Scan for the cell matching the given text and deliver its [X, Y] coordinate at center. 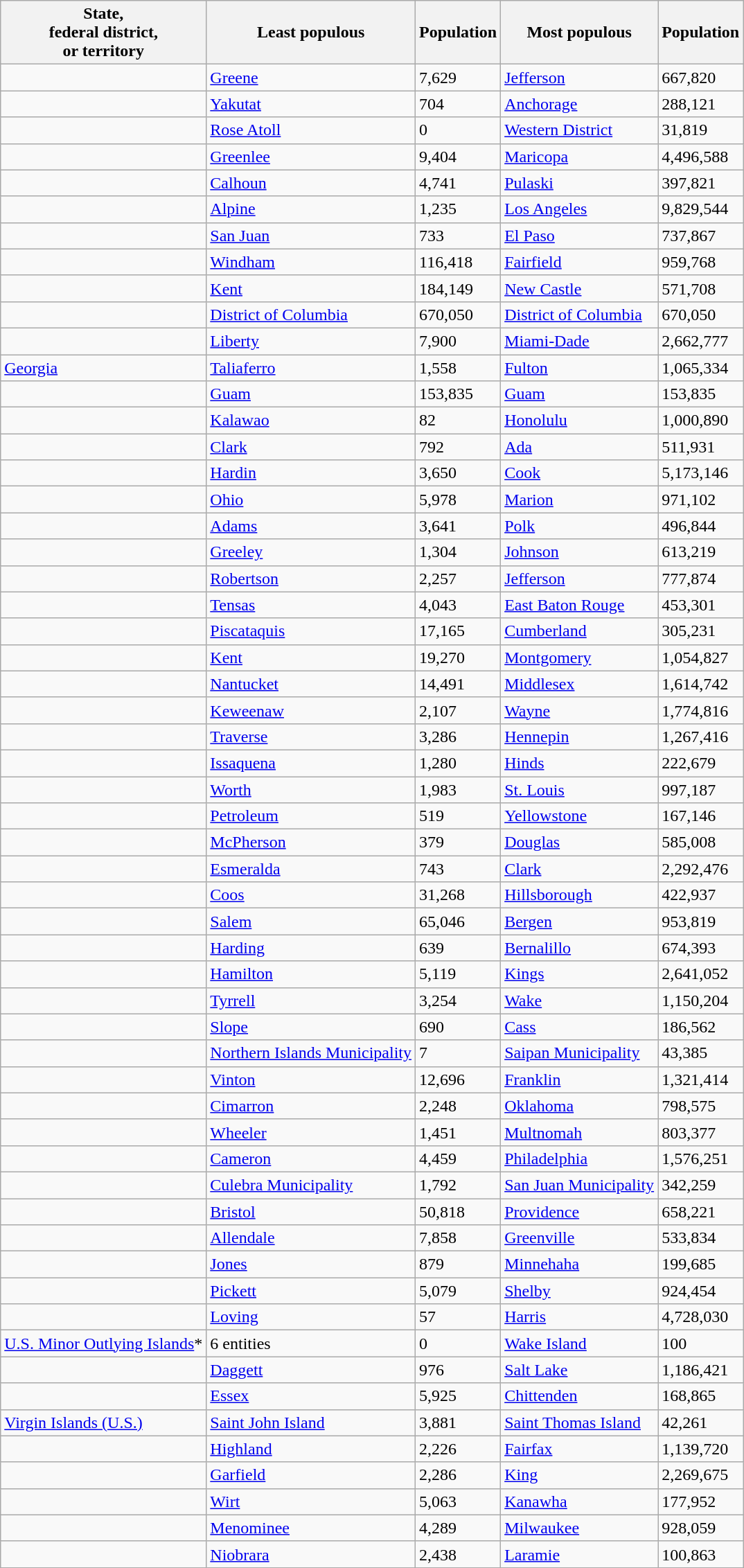
Hamilton [311, 974]
1,267,416 [701, 737]
803,377 [701, 1132]
Esmeralda [311, 869]
1,774,816 [701, 710]
Milwaukee [579, 1528]
674,393 [701, 948]
El Paso [579, 236]
5,079 [459, 1291]
31,268 [459, 895]
924,454 [701, 1291]
Essex [311, 1396]
4,496,588 [701, 157]
4,043 [459, 605]
14,491 [459, 684]
1,000,890 [701, 421]
Cook [579, 473]
4,459 [459, 1159]
Greeley [311, 552]
1,792 [459, 1185]
12,696 [459, 1080]
Ada [579, 447]
Cumberland [579, 631]
Piscataquis [311, 631]
1,304 [459, 552]
Douglas [579, 843]
Jones [311, 1265]
New Castle [579, 288]
Chittenden [579, 1396]
1,983 [459, 789]
690 [459, 1027]
4,289 [459, 1528]
East Baton Rouge [579, 605]
Harris [579, 1317]
Minnehaha [579, 1265]
639 [459, 948]
667,820 [701, 78]
State, federal district, or territory [104, 33]
Hardin [311, 473]
Western District [579, 130]
Salem [311, 922]
Oklahoma [579, 1106]
496,844 [701, 526]
167,146 [701, 816]
Alpine [311, 209]
184,149 [459, 288]
St. Louis [579, 789]
Wake [579, 1001]
Vinton [311, 1080]
571,708 [701, 288]
Franklin [579, 1080]
5,925 [459, 1396]
1,054,827 [701, 658]
1,065,334 [701, 368]
2,257 [459, 579]
Keweenaw [311, 710]
Miami-Dade [579, 341]
3,650 [459, 473]
971,102 [701, 500]
1,321,414 [701, 1080]
Least populous [311, 33]
953,819 [701, 922]
Cass [579, 1027]
379 [459, 843]
519 [459, 816]
Niobrara [311, 1554]
Maricopa [579, 157]
Ohio [311, 500]
186,562 [701, 1027]
1,451 [459, 1132]
Greenlee [311, 157]
792 [459, 447]
422,937 [701, 895]
2,226 [459, 1449]
Allendale [311, 1238]
Greenville [579, 1238]
997,187 [701, 789]
7,858 [459, 1238]
3,254 [459, 1001]
7,629 [459, 78]
Laramie [579, 1554]
Shelby [579, 1291]
Cimarron [311, 1106]
959,768 [701, 262]
McPherson [311, 843]
1,558 [459, 368]
3,881 [459, 1422]
Cameron [311, 1159]
Worth [311, 789]
Virgin Islands (U.S.) [104, 1422]
82 [459, 421]
Salt Lake [579, 1370]
Adams [311, 526]
Petroleum [311, 816]
177,952 [701, 1501]
65,046 [459, 922]
305,231 [701, 631]
Culebra Municipality [311, 1185]
Yakutat [311, 104]
2,269,675 [701, 1475]
397,821 [701, 183]
Harding [311, 948]
Most populous [579, 33]
2,107 [459, 710]
Saipan Municipality [579, 1053]
7,900 [459, 341]
Providence [579, 1212]
Fulton [579, 368]
2,292,476 [701, 869]
1,139,720 [701, 1449]
1,150,204 [701, 1001]
733 [459, 236]
Calhoun [311, 183]
2,248 [459, 1106]
Traverse [311, 737]
116,418 [459, 262]
Middlesex [579, 684]
Johnson [579, 552]
43,385 [701, 1053]
Hillsborough [579, 895]
9,404 [459, 157]
976 [459, 1370]
9,829,544 [701, 209]
222,679 [701, 763]
Montgomery [579, 658]
Tyrrell [311, 1001]
533,834 [701, 1238]
U.S. Minor Outlying Islands* [104, 1344]
2,641,052 [701, 974]
Polk [579, 526]
879 [459, 1265]
Bergen [579, 922]
Anchorage [579, 104]
Taliaferro [311, 368]
Menominee [311, 1528]
Wirt [311, 1501]
Saint Thomas Island [579, 1422]
1,576,251 [701, 1159]
50,818 [459, 1212]
42,261 [701, 1422]
Pickett [311, 1291]
Tensas [311, 605]
Marion [579, 500]
Windham [311, 262]
Liberty [311, 341]
4,741 [459, 183]
Saint John Island [311, 1422]
613,219 [701, 552]
Issaquena [311, 763]
100 [701, 1344]
342,259 [701, 1185]
Garfield [311, 1475]
17,165 [459, 631]
288,121 [701, 104]
Robertson [311, 579]
Wayne [579, 710]
Bristol [311, 1212]
1,235 [459, 209]
737,867 [701, 236]
1,186,421 [701, 1370]
Nantucket [311, 684]
Wheeler [311, 1132]
King [579, 1475]
199,685 [701, 1265]
1,614,742 [701, 684]
5,119 [459, 974]
100,863 [701, 1554]
Northern Islands Municipality [311, 1053]
Honolulu [579, 421]
Kanawha [579, 1501]
2,662,777 [701, 341]
Wake Island [579, 1344]
3,641 [459, 526]
Coos [311, 895]
453,301 [701, 605]
San Juan [311, 236]
658,221 [701, 1212]
704 [459, 104]
1,280 [459, 763]
168,865 [701, 1396]
798,575 [701, 1106]
5,978 [459, 500]
Hinds [579, 763]
777,874 [701, 579]
Kalawao [311, 421]
2,286 [459, 1475]
Daggett [311, 1370]
5,063 [459, 1501]
31,819 [701, 130]
Los Angeles [579, 209]
Slope [311, 1027]
511,931 [701, 447]
57 [459, 1317]
Loving [311, 1317]
19,270 [459, 658]
Yellowstone [579, 816]
Highland [311, 1449]
Georgia [104, 368]
2,438 [459, 1554]
6 entities [311, 1344]
928,059 [701, 1528]
7 [459, 1053]
Greene [311, 78]
3,286 [459, 737]
Fairfield [579, 262]
4,728,030 [701, 1317]
743 [459, 869]
5,173,146 [701, 473]
Kings [579, 974]
Bernalillo [579, 948]
Rose Atoll [311, 130]
Multnomah [579, 1132]
Pulaski [579, 183]
Philadelphia [579, 1159]
Hennepin [579, 737]
585,008 [701, 843]
Fairfax [579, 1449]
San Juan Municipality [579, 1185]
